For the text-containing cell, return its midpoint in [x, y] coordinate format. 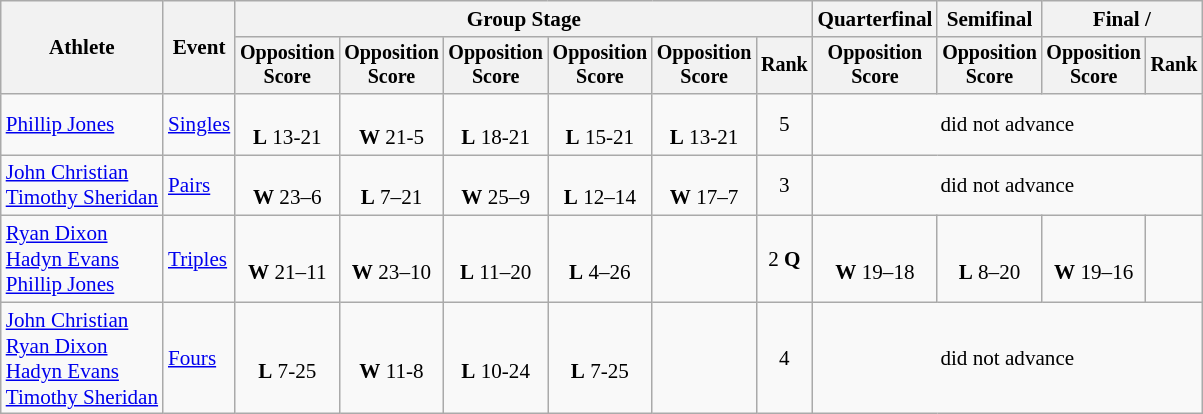
W 23–6 [287, 186]
Pairs [199, 186]
L 4–26 [600, 259]
Ryan DixonHadyn EvansPhillip Jones [82, 259]
W 19–16 [1094, 259]
L 10-24 [496, 358]
Athlete [82, 48]
W 25–9 [496, 186]
W 11-8 [391, 358]
L 15-21 [600, 124]
John ChristianTimothy Sheridan [82, 186]
W 21-5 [391, 124]
3 [784, 186]
Event [199, 48]
Final / [1122, 18]
Singles [199, 124]
L 18-21 [496, 124]
Semifinal [989, 18]
Quarterfinal [874, 18]
W 23–10 [391, 259]
L 8–20 [989, 259]
L 12–14 [600, 186]
W 19–18 [874, 259]
5 [784, 124]
4 [784, 358]
Fours [199, 358]
W 21–11 [287, 259]
L 11–20 [496, 259]
Phillip Jones [82, 124]
Triples [199, 259]
W 17–7 [704, 186]
John ChristianRyan DixonHadyn EvansTimothy Sheridan [82, 358]
2 Q [784, 259]
Group Stage [524, 18]
L 7–21 [391, 186]
